Identify which cell holds the provided text, then report its [X, Y] central coordinate. 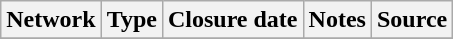
Closure date [232, 20]
Type [132, 20]
Source [412, 20]
Notes [337, 20]
Network [51, 20]
